Pinpoint the cell where the given text exists, returning its (x, y) midpoint coordinate. 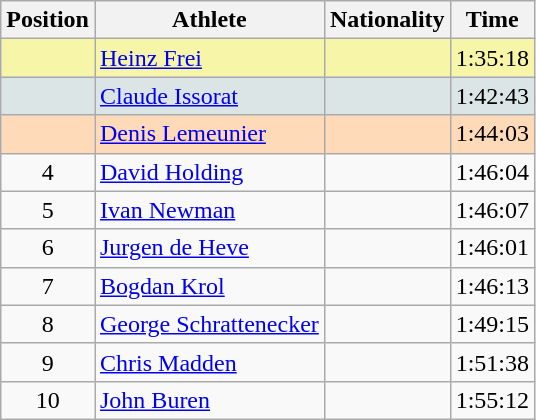
1:42:43 (492, 96)
1:51:38 (492, 362)
8 (48, 324)
Claude Issorat (209, 96)
1:44:03 (492, 134)
1:46:04 (492, 172)
George Schrattenecker (209, 324)
Position (48, 20)
10 (48, 400)
Jurgen de Heve (209, 248)
4 (48, 172)
7 (48, 286)
Time (492, 20)
Heinz Frei (209, 58)
John Buren (209, 400)
5 (48, 210)
Athlete (209, 20)
Nationality (387, 20)
1:55:12 (492, 400)
1:49:15 (492, 324)
9 (48, 362)
1:46:07 (492, 210)
1:46:01 (492, 248)
Bogdan Krol (209, 286)
David Holding (209, 172)
6 (48, 248)
1:46:13 (492, 286)
Denis Lemeunier (209, 134)
1:35:18 (492, 58)
Ivan Newman (209, 210)
Chris Madden (209, 362)
